From the cell containing the given text, extract its center point as [x, y] coordinate. 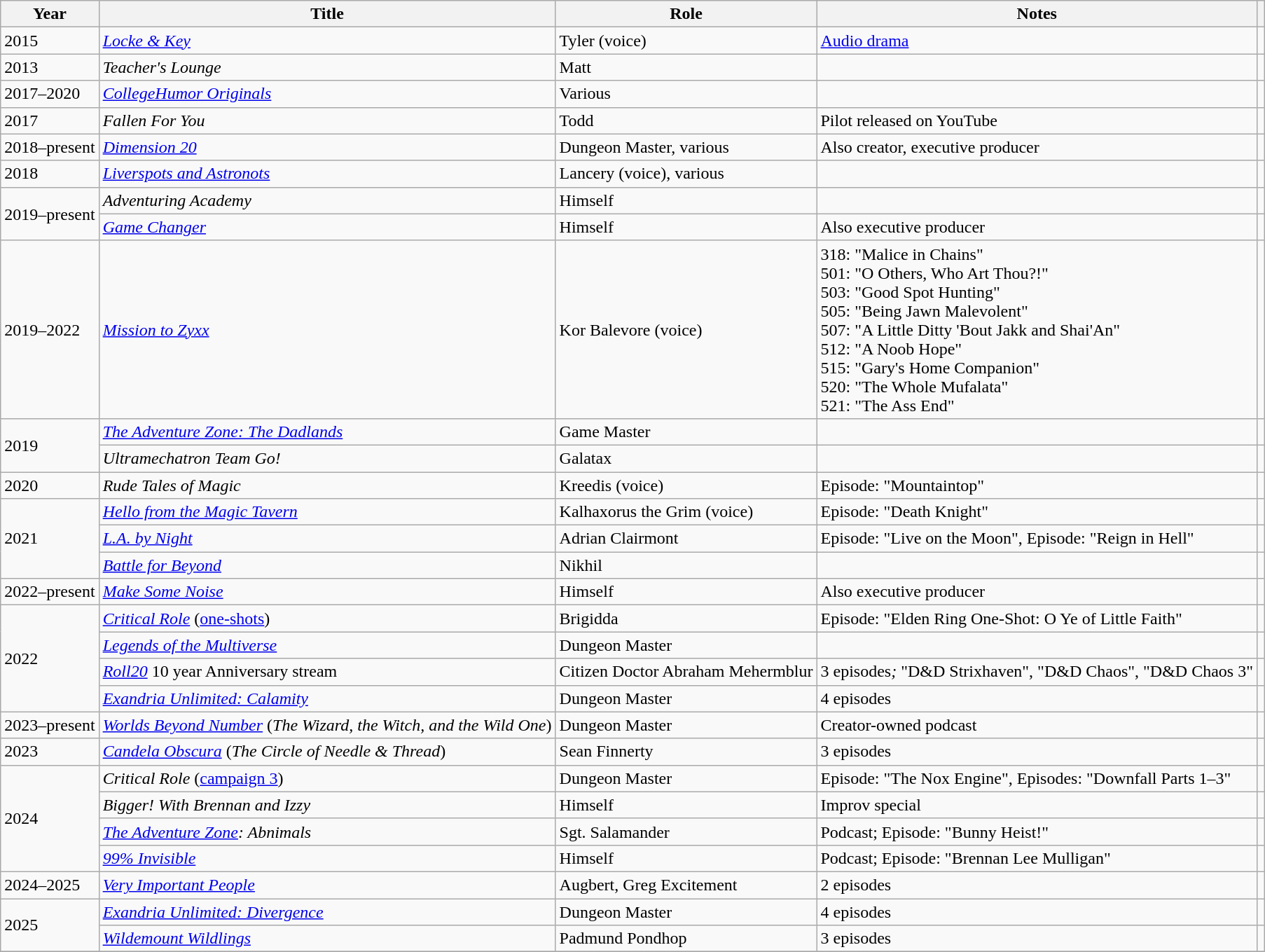
2024–2025 [50, 885]
Mission to Zyxx [327, 329]
Game Master [686, 432]
2 episodes [1037, 885]
2013 [50, 67]
2017–2020 [50, 94]
2018 [50, 174]
2019–2022 [50, 329]
2021 [50, 539]
Episode: "Mountaintop" [1037, 485]
Kalhaxorus the Grim (voice) [686, 512]
Kor Balevore (voice) [686, 329]
Sean Finnerty [686, 752]
Very Important People [327, 885]
Title [327, 14]
Citizen Doctor Abraham Mehermblur [686, 672]
99% Invisible [327, 858]
Candela Obscura (The Circle of Needle & Thread) [327, 752]
Make Some Noise [327, 592]
Episode: "Live on the Moon", Episode: "Reign in Hell" [1037, 539]
2023 [50, 752]
2022–present [50, 592]
Episode: "The Nox Engine", Episodes: "Downfall Parts 1–3" [1037, 778]
2017 [50, 120]
Podcast; Episode: "Bunny Heist!" [1037, 832]
Adrian Clairmont [686, 539]
Sgt. Salamander [686, 832]
Exandria Unlimited: Divergence [327, 911]
Notes [1037, 14]
2023–present [50, 725]
2024 [50, 818]
Audio drama [1037, 41]
Year [50, 14]
Nikhil [686, 565]
2018–present [50, 147]
The Adventure Zone: The Dadlands [327, 432]
Critical Role (one-shots) [327, 619]
Wildemount Wildlings [327, 939]
Creator-owned podcast [1037, 725]
Bigger! With Brennan and Izzy [327, 805]
Tyler (voice) [686, 41]
2022 [50, 658]
Worlds Beyond Number (The Wizard, the Witch, and the Wild One) [327, 725]
The Adventure Zone: Abnimals [327, 832]
2015 [50, 41]
2025 [50, 925]
Hello from the Magic Tavern [327, 512]
Dimension 20 [327, 147]
Various [686, 94]
Liverspots and Astronots [327, 174]
Episode: "Elden Ring One-Shot: O Ye of Little Faith" [1037, 619]
Role [686, 14]
Lancery (voice), various [686, 174]
Matt [686, 67]
Kreedis (voice) [686, 485]
Pilot released on YouTube [1037, 120]
Dungeon Master, various [686, 147]
Podcast; Episode: "Brennan Lee Mulligan" [1037, 858]
Todd [686, 120]
2020 [50, 485]
Adventuring Academy [327, 200]
Game Changer [327, 227]
Galatax [686, 458]
Augbert, Greg Excitement [686, 885]
Improv special [1037, 805]
Ultramechatron Team Go! [327, 458]
Also creator, executive producer [1037, 147]
Battle for Beyond [327, 565]
Episode: "Death Knight" [1037, 512]
Brigidda [686, 619]
Roll20 10 year Anniversary stream [327, 672]
CollegeHumor Originals [327, 94]
2019–present [50, 214]
Locke & Key [327, 41]
L.A. by Night [327, 539]
Legends of the Multiverse [327, 645]
3 episodes; "D&D Strixhaven", "D&D Chaos", "D&D Chaos 3" [1037, 672]
2019 [50, 445]
Fallen For You [327, 120]
Rude Tales of Magic [327, 485]
Exandria Unlimited: Calamity [327, 698]
Padmund Pondhop [686, 939]
Critical Role (campaign 3) [327, 778]
Teacher's Lounge [327, 67]
